Find where the given text appears and provide that cell's center as (X, Y) coordinate. 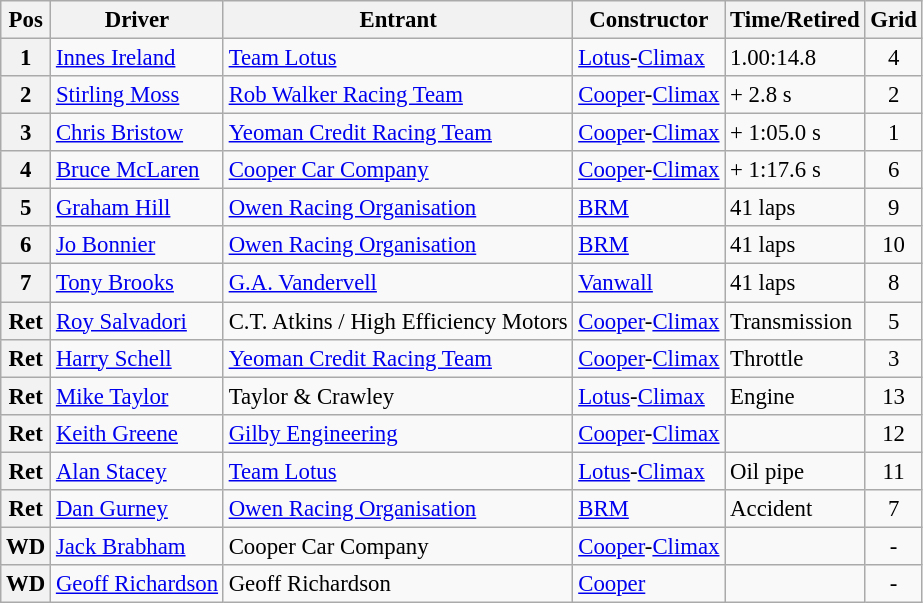
Chris Bristow (138, 133)
Transmission (795, 321)
G.A. Vandervell (398, 283)
Accident (795, 509)
10 (894, 245)
Roy Salvadori (138, 321)
Graham Hill (138, 208)
Bruce McLaren (138, 170)
Entrant (398, 20)
Constructor (649, 20)
Alan Stacey (138, 471)
+ 2.8 s (795, 95)
Tony Brooks (138, 283)
Rob Walker Racing Team (398, 95)
Stirling Moss (138, 95)
Vanwall (649, 283)
Grid (894, 20)
Gilby Engineering (398, 433)
Jack Brabham (138, 546)
Throttle (795, 358)
Dan Gurney (138, 509)
+ 1:05.0 s (795, 133)
Keith Greene (138, 433)
13 (894, 396)
Harry Schell (138, 358)
Oil pipe (795, 471)
+ 1:17.6 s (795, 170)
Cooper (649, 584)
Taylor & Crawley (398, 396)
8 (894, 283)
Driver (138, 20)
Mike Taylor (138, 396)
Jo Bonnier (138, 245)
9 (894, 208)
C.T. Atkins / High Efficiency Motors (398, 321)
1.00:14.8 (795, 58)
11 (894, 471)
Engine (795, 396)
Pos (26, 20)
12 (894, 433)
Innes Ireland (138, 58)
Time/Retired (795, 20)
